Return [x, y] of the center of cell containing provided text 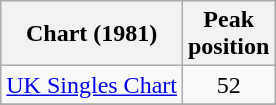
Chart (1981) [92, 34]
UK Singles Chart [92, 85]
52 [228, 85]
Peakposition [228, 34]
